Extract the [X, Y] coordinate from the center of the cell holding the provided text.  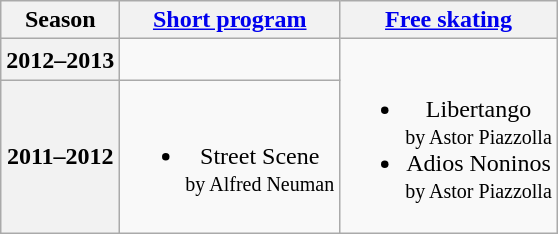
Free skating [449, 20]
Season [60, 20]
Libertango by Astor Piazzolla Adios Noninos by Astor Piazzolla [449, 136]
Street Scene by Alfred Neuman [230, 156]
2012–2013 [60, 60]
Short program [230, 20]
2011–2012 [60, 156]
